Return (X, Y) of the center of cell containing provided text 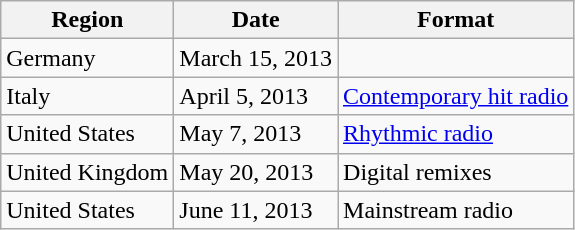
March 15, 2013 (256, 58)
May 7, 2013 (256, 134)
Rhythmic radio (456, 134)
June 11, 2013 (256, 210)
Digital remixes (456, 172)
Italy (88, 96)
Date (256, 20)
Format (456, 20)
April 5, 2013 (256, 96)
Region (88, 20)
Contemporary hit radio (456, 96)
May 20, 2013 (256, 172)
Germany (88, 58)
United Kingdom (88, 172)
Mainstream radio (456, 210)
